Provide the [X, Y] coordinate of the cell's center where the given text is located.  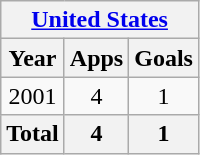
United States [100, 20]
Goals [164, 58]
Apps [96, 58]
Total [33, 134]
Year [33, 58]
2001 [33, 96]
